Capture the cell that displays the provided text and extract its (X, Y) central coordinate. 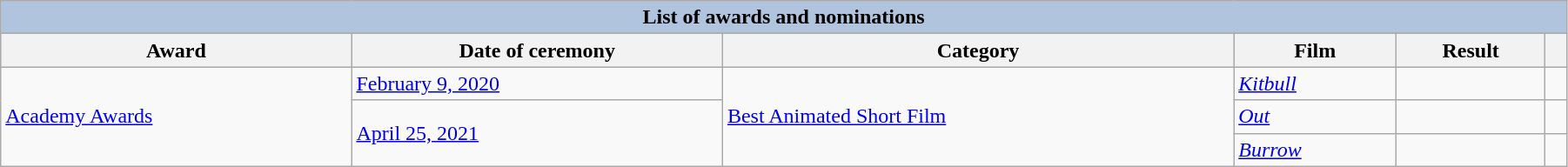
April 25, 2021 (537, 133)
Date of ceremony (537, 50)
Category (978, 50)
List of awards and nominations (784, 17)
Out (1316, 117)
Kitbull (1316, 83)
Burrow (1316, 150)
Film (1316, 50)
Academy Awards (176, 117)
Award (176, 50)
Result (1471, 50)
Best Animated Short Film (978, 117)
February 9, 2020 (537, 83)
